Return the [X, Y] coordinate for the center point of the cell that contains the specified text.  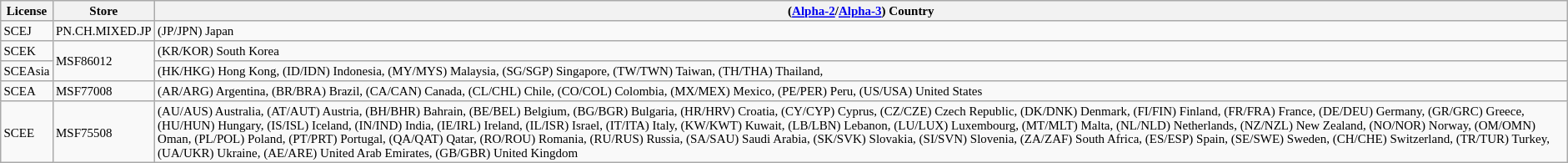
(AR/ARG) Argentina, (BR/BRA) Brazil, (CA/CAN) Canada, (CL/CHL) Chile, (CO/COL) Colombia, (MX/MEX) Mexico, (PE/PER) Peru, (US/USA) United States [860, 91]
SCEAsia [27, 71]
MSF75508 [103, 132]
Store [103, 11]
PN.CH.MIXED.JP [103, 31]
(Alpha-2/Alpha-3) Country [860, 11]
SCEA [27, 91]
SCEK [27, 51]
(HK/HKG) Hong Kong, (ID/IDN) Indonesia, (MY/MYS) Malaysia, (SG/SGP) Singapore, (TW/TWN) Taiwan, (TH/THA) Thailand, [860, 71]
(KR/KOR) South Korea [860, 51]
MSF77008 [103, 91]
SCEJ [27, 31]
(JP/JPN) Japan [860, 31]
MSF86012 [103, 61]
SCEE [27, 132]
License [27, 11]
